For the text-containing cell, return its midpoint in [X, Y] coordinate format. 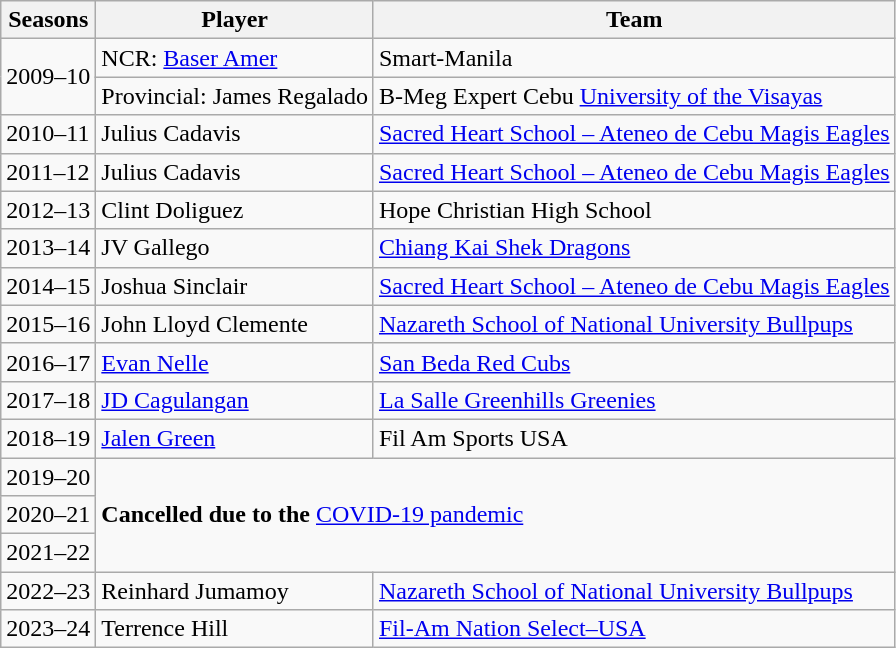
Evan Nelle [235, 362]
2017–18 [48, 400]
JD Cagulangan [235, 400]
2011–12 [48, 172]
San Beda Red Cubs [634, 362]
2019–20 [48, 477]
NCR: Baser Amer [235, 58]
2013–14 [48, 248]
Joshua Sinclair [235, 286]
Provincial: James Regalado [235, 96]
2022–23 [48, 591]
2012–13 [48, 210]
Fil-Am Nation Select–USA [634, 629]
2014–15 [48, 286]
2016–17 [48, 362]
2018–19 [48, 438]
JV Gallego [235, 248]
2010–11 [48, 134]
2009–10 [48, 77]
Smart-Manila [634, 58]
Terrence Hill [235, 629]
Reinhard Jumamoy [235, 591]
Seasons [48, 20]
2021–22 [48, 553]
2015–16 [48, 324]
2023–24 [48, 629]
Jalen Green [235, 438]
Team [634, 20]
Cancelled due to the COVID-19 pandemic [496, 515]
La Salle Greenhills Greenies [634, 400]
Hope Christian High School [634, 210]
Fil Am Sports USA [634, 438]
B-Meg Expert Cebu University of the Visayas [634, 96]
Clint Doliguez [235, 210]
Chiang Kai Shek Dragons [634, 248]
Player [235, 20]
2020–21 [48, 515]
John Lloyd Clemente [235, 324]
